Return the (x, y) coordinate for the center point of the cell that contains the specified text.  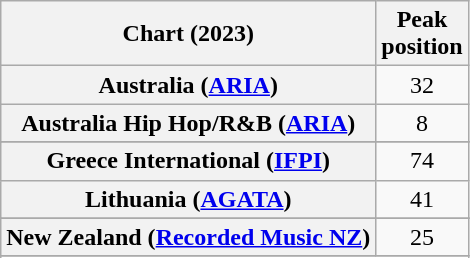
New Zealand (Recorded Music NZ) (188, 237)
8 (422, 123)
Australia (ARIA) (188, 85)
25 (422, 237)
Lithuania (AGATA) (188, 199)
Chart (2023) (188, 34)
Peakposition (422, 34)
74 (422, 161)
41 (422, 199)
Australia Hip Hop/R&B (ARIA) (188, 123)
Greece International (IFPI) (188, 161)
32 (422, 85)
